Output the [X, Y] coordinate of the center of the cell containing the given text.  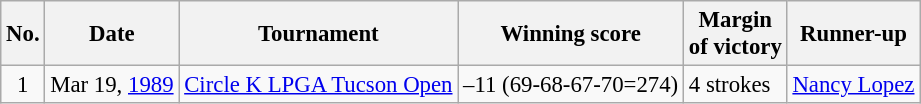
4 strokes [736, 85]
Mar 19, 1989 [112, 85]
Marginof victory [736, 34]
Date [112, 34]
No. [23, 34]
–11 (69-68-67-70=274) [571, 85]
1 [23, 85]
Nancy Lopez [854, 85]
Runner-up [854, 34]
Tournament [318, 34]
Winning score [571, 34]
Circle K LPGA Tucson Open [318, 85]
